Identify which cell holds the provided text, then report its (x, y) central coordinate. 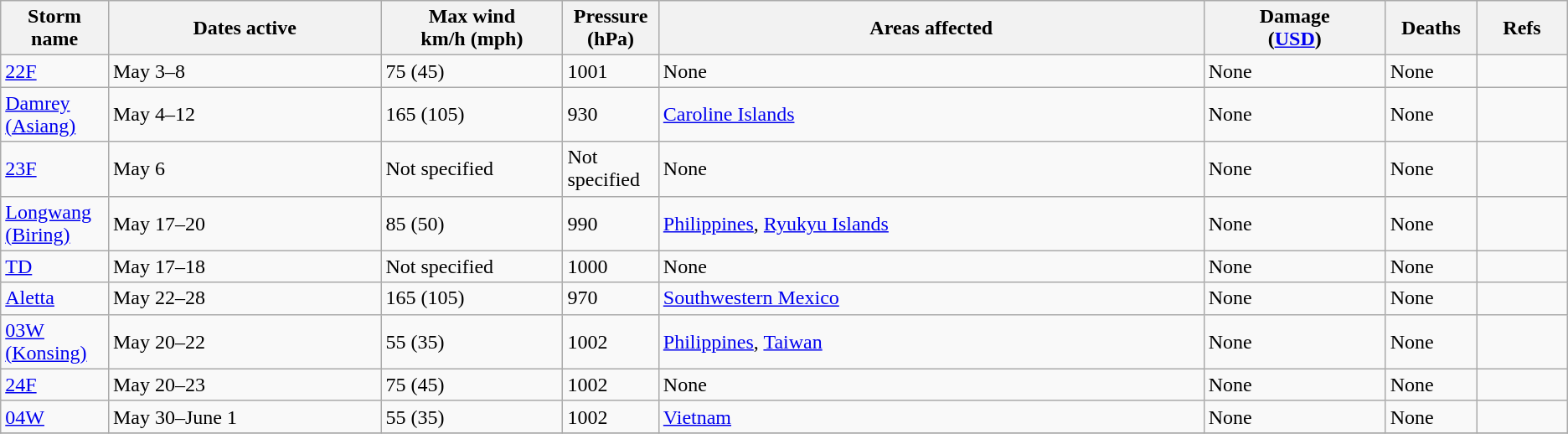
Deaths (1431, 28)
23F (55, 169)
Southwestern Mexico (931, 298)
03W (Konsing) (55, 342)
990 (611, 223)
Refs (1523, 28)
May 3–8 (245, 71)
May 6 (245, 169)
Aletta (55, 298)
Areas affected (931, 28)
Vietnam (931, 416)
May 17–20 (245, 223)
May 17–18 (245, 266)
Caroline Islands (931, 114)
1000 (611, 266)
970 (611, 298)
May 22–28 (245, 298)
Philippines, Ryukyu Islands (931, 223)
May 30–June 1 (245, 416)
May 4–12 (245, 114)
TD (55, 266)
Philippines, Taiwan (931, 342)
May 20–23 (245, 385)
85 (50) (472, 223)
May 20–22 (245, 342)
Max windkm/h (mph) (472, 28)
930 (611, 114)
Pressure(hPa) (611, 28)
Longwang (Biring) (55, 223)
Storm name (55, 28)
24F (55, 385)
1001 (611, 71)
04W (55, 416)
Damrey (Asiang) (55, 114)
Dates active (245, 28)
22F (55, 71)
Damage(USD) (1295, 28)
